Provide the (x, y) coordinate of the cell's center where the given text is located.  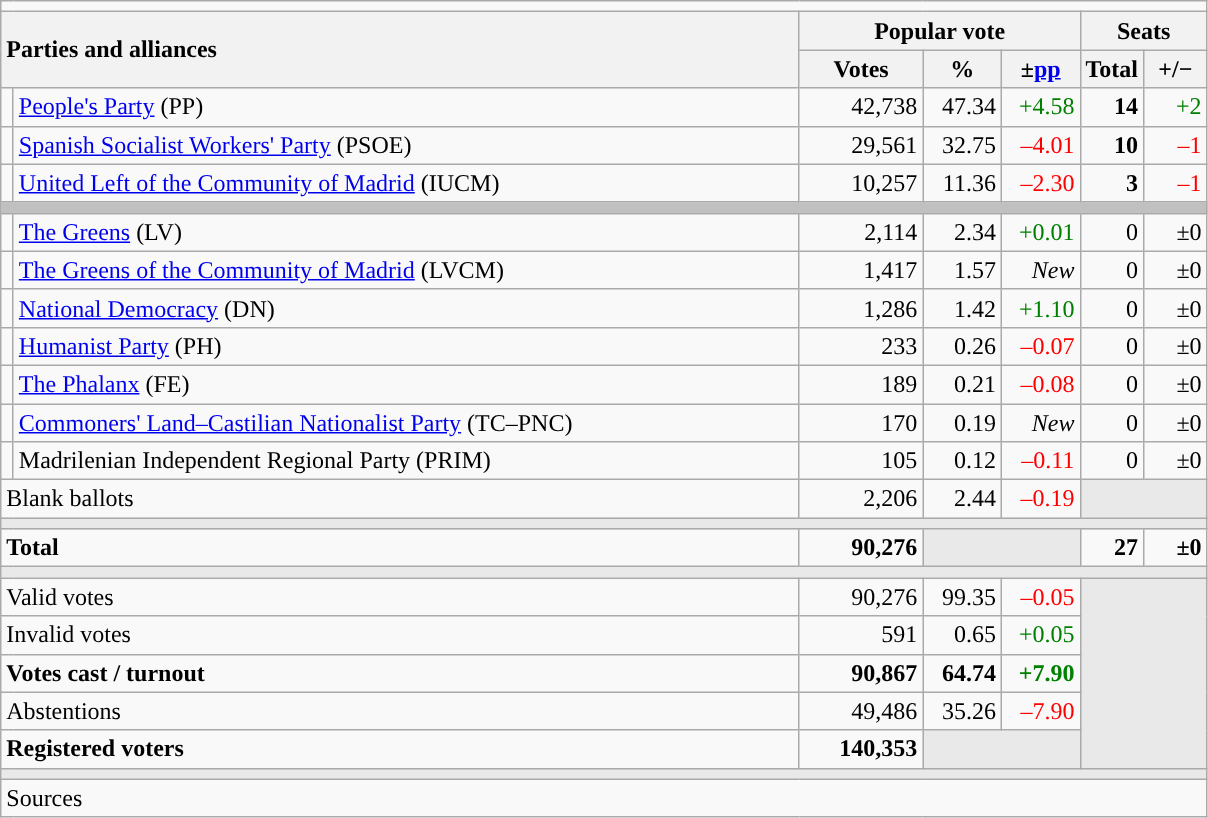
99.35 (962, 597)
Popular vote (940, 31)
29,561 (861, 145)
–0.11 (1040, 461)
47.34 (962, 107)
Spanish Socialist Workers' Party (PSOE) (406, 145)
0.21 (962, 384)
Votes (861, 69)
–2.30 (1040, 183)
233 (861, 346)
2.34 (962, 232)
The Greens (LV) (406, 232)
Sources (604, 798)
–4.01 (1040, 145)
±pp (1040, 69)
0.26 (962, 346)
170 (861, 423)
Votes cast / turnout (400, 673)
People's Party (PP) (406, 107)
–0.08 (1040, 384)
Parties and alliances (400, 50)
2,206 (861, 499)
90,867 (861, 673)
+7.90 (1040, 673)
The Greens of the Community of Madrid (LVCM) (406, 270)
National Democracy (DN) (406, 308)
–0.19 (1040, 499)
The Phalanx (FE) (406, 384)
189 (861, 384)
32.75 (962, 145)
+0.05 (1040, 635)
–0.05 (1040, 597)
% (962, 69)
Abstentions (400, 711)
3 (1112, 183)
591 (861, 635)
1,417 (861, 270)
35.26 (962, 711)
+2 (1176, 107)
49,486 (861, 711)
Blank ballots (400, 499)
1,286 (861, 308)
0.19 (962, 423)
105 (861, 461)
10 (1112, 145)
+0.01 (1040, 232)
United Left of the Community of Madrid (IUCM) (406, 183)
0.12 (962, 461)
+4.58 (1040, 107)
2,114 (861, 232)
10,257 (861, 183)
27 (1112, 548)
11.36 (962, 183)
–7.90 (1040, 711)
Valid votes (400, 597)
140,353 (861, 749)
Registered voters (400, 749)
14 (1112, 107)
+/− (1176, 69)
0.65 (962, 635)
1.42 (962, 308)
2.44 (962, 499)
Seats (1144, 31)
+1.10 (1040, 308)
1.57 (962, 270)
42,738 (861, 107)
Humanist Party (PH) (406, 346)
64.74 (962, 673)
Madrilenian Independent Regional Party (PRIM) (406, 461)
Invalid votes (400, 635)
Commoners' Land–Castilian Nationalist Party (TC–PNC) (406, 423)
–0.07 (1040, 346)
